From the cell containing the given text, extract its center point as [X, Y] coordinate. 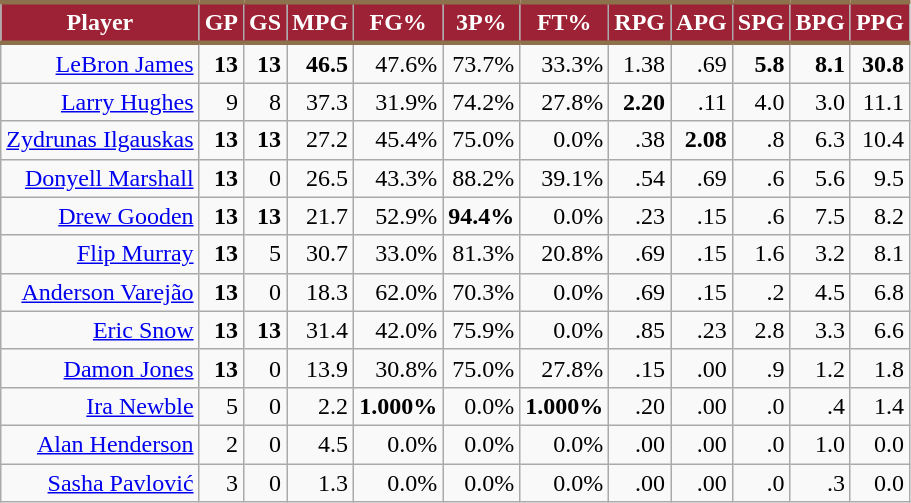
.54 [640, 178]
3P% [482, 22]
52.9% [398, 216]
6.3 [820, 140]
8.2 [880, 216]
RPG [640, 22]
GP [221, 22]
BPG [820, 22]
APG [702, 22]
30.8 [880, 63]
Ira Newble [100, 406]
1.4 [880, 406]
SPG [761, 22]
Flip Murray [100, 254]
9 [221, 102]
3.0 [820, 102]
.3 [820, 483]
62.0% [398, 292]
3.3 [820, 330]
2.8 [761, 330]
45.4% [398, 140]
.11 [702, 102]
1.3 [320, 483]
Damon Jones [100, 368]
30.8% [398, 368]
Alan Henderson [100, 444]
.8 [761, 140]
.2 [761, 292]
30.7 [320, 254]
33.0% [398, 254]
10.4 [880, 140]
46.5 [320, 63]
70.3% [482, 292]
20.8% [564, 254]
PPG [880, 22]
3.2 [820, 254]
47.6% [398, 63]
GS [264, 22]
Eric Snow [100, 330]
Drew Gooden [100, 216]
.4 [820, 406]
Zydrunas Ilgauskas [100, 140]
1.0 [820, 444]
2.08 [702, 140]
5.6 [820, 178]
6.6 [880, 330]
LeBron James [100, 63]
.85 [640, 330]
FG% [398, 22]
75.9% [482, 330]
39.1% [564, 178]
Anderson Varejão [100, 292]
8 [264, 102]
.20 [640, 406]
88.2% [482, 178]
13.9 [320, 368]
1.38 [640, 63]
94.4% [482, 216]
11.1 [880, 102]
31.4 [320, 330]
73.7% [482, 63]
33.3% [564, 63]
81.3% [482, 254]
.9 [761, 368]
2.20 [640, 102]
27.2 [320, 140]
Larry Hughes [100, 102]
4.0 [761, 102]
42.0% [398, 330]
Sasha Pavlović [100, 483]
3 [221, 483]
.38 [640, 140]
6.8 [880, 292]
37.3 [320, 102]
26.5 [320, 178]
18.3 [320, 292]
21.7 [320, 216]
5.8 [761, 63]
74.2% [482, 102]
9.5 [880, 178]
2 [221, 444]
MPG [320, 22]
Player [100, 22]
FT% [564, 22]
7.5 [820, 216]
Donyell Marshall [100, 178]
1.2 [820, 368]
31.9% [398, 102]
43.3% [398, 178]
1.8 [880, 368]
1.6 [761, 254]
2.2 [320, 406]
